Find where the given text appears and provide that cell's center as [X, Y] coordinate. 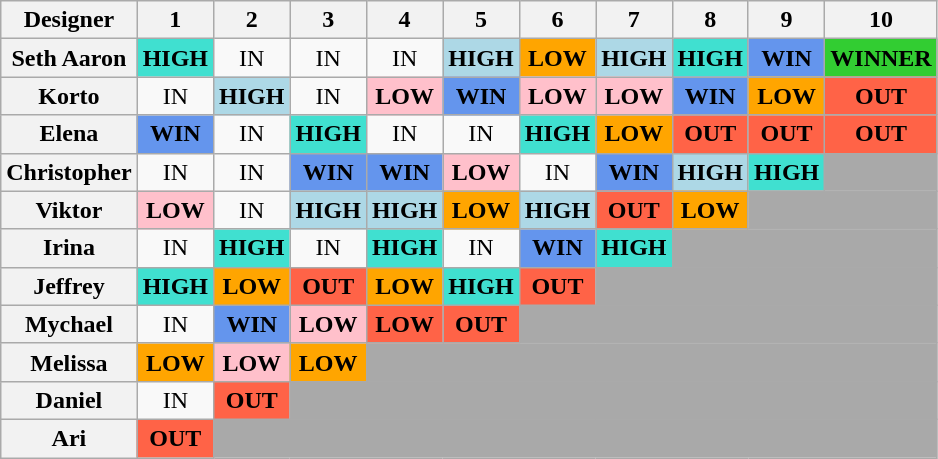
Viktor [69, 210]
1 [175, 20]
Irina [69, 248]
7 [634, 20]
9 [786, 20]
Korto [69, 96]
Designer [69, 20]
Christopher [69, 172]
Melissa [69, 362]
WINNER [881, 58]
5 [481, 20]
8 [710, 20]
10 [881, 20]
Jeffrey [69, 286]
2 [252, 20]
Seth Aaron [69, 58]
Elena [69, 134]
Daniel [69, 400]
Ari [69, 438]
4 [404, 20]
3 [328, 20]
6 [557, 20]
Mychael [69, 324]
